Return the (x, y) coordinate for the center point of the cell that contains the specified text.  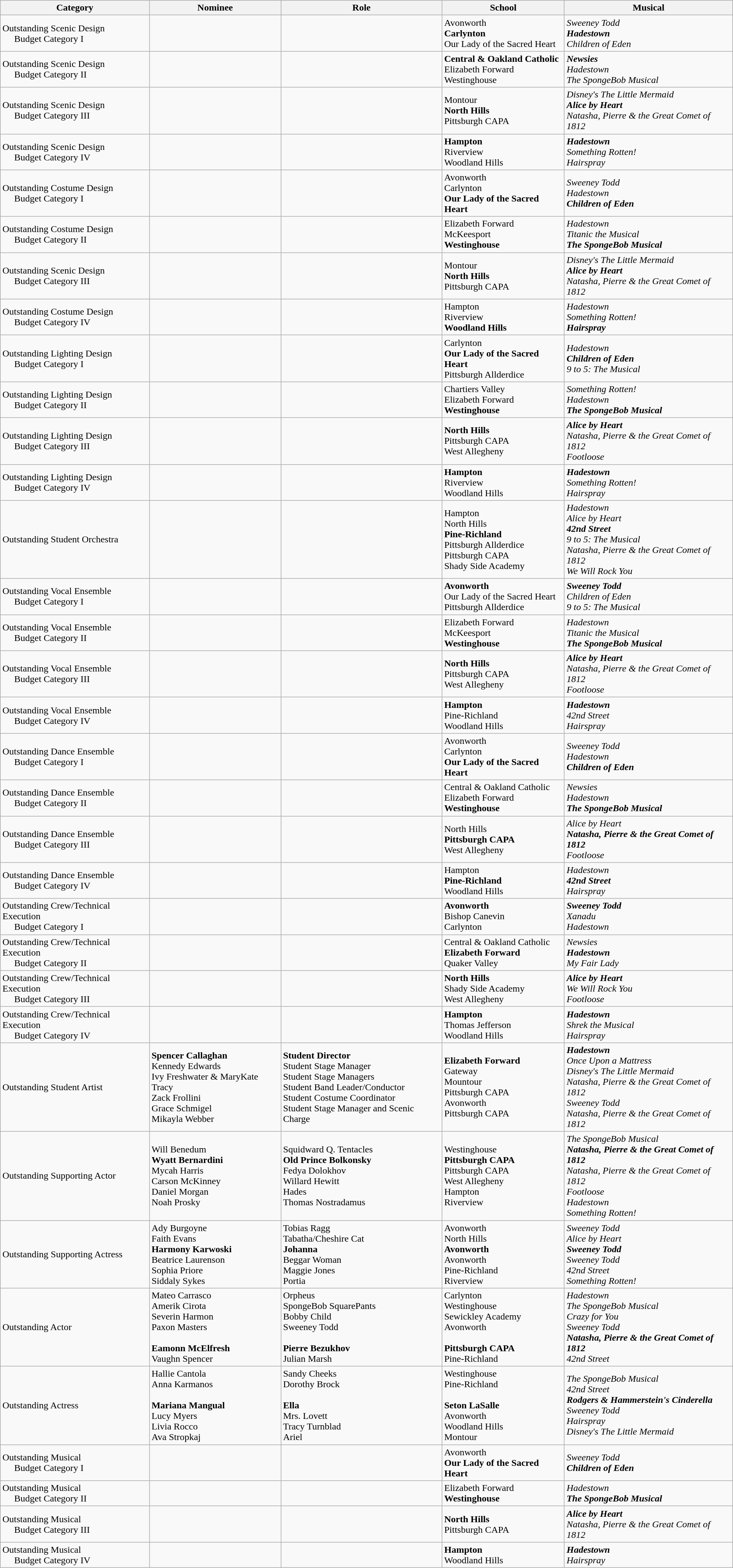
Outstanding Vocal Ensemble Budget Category I (75, 597)
Outstanding Musical Budget Category III (75, 1524)
Outstanding Student Orchestra (75, 540)
Outstanding Musical Budget Category II (75, 1493)
North HillsShady Side AcademyWest Allegheny (503, 988)
Will BenedumWyatt BernardiniMycah HarrisCarson McKinneyDaniel MorganNoah Prosky (215, 1176)
Elizabeth ForwardGatewayMountourPittsburgh CAPAAvonworthPittsburgh CAPA (503, 1087)
Sweeney ToddXanaduHadestown (648, 916)
HamptonThomas JeffersonWoodland Hills (503, 1024)
Sweeney ToddAlice by HeartSweeney ToddSweeney Todd42nd StreetSomething Rotten! (648, 1254)
HadestownThe SpongeBob MusicalCrazy for YouSweeney ToddNatasha, Pierre & the Great Comet of 181242nd Street (648, 1327)
CarlyntonOur Lady of the Sacred HeartPittsburgh Allderdice (503, 358)
AvonworthOur Lady of the Sacred HeartPittsburgh Allderdice (503, 597)
HadestownHairspray (648, 1555)
AvonworthBishop CanevinCarlynton (503, 916)
The SpongeBob MusicalNatasha, Pierre & the Great Comet of 1812Natasha, Pierre & the Great Comet of 1812FootlooseHadestownSomething Rotten! (648, 1176)
Outstanding Crew/Technical Execution Budget Category I (75, 916)
Outstanding Crew/Technical Execution Budget Category IV (75, 1024)
Outstanding Lighting Design Budget Category I (75, 358)
Outstanding Crew/Technical Execution Budget Category III (75, 988)
Mateo CarrascoAmerik CirotaSeverin HarmonPaxon MastersEamonn McElfreshVaughn Spencer (215, 1327)
Outstanding Dance Ensemble Budget Category I (75, 757)
WestinghousePine-RichlandSeton LaSalleAvonworthWoodland HillsMontour (503, 1406)
Outstanding Scenic Design Budget Category IV (75, 152)
Outstanding Costume Design Budget Category IV (75, 317)
HadestownShrek the MusicalHairspray (648, 1024)
Outstanding Actress (75, 1406)
WestinghousePittsburgh CAPAPittsburgh CAPAWest AlleghenyHamptonRiverview (503, 1176)
AvonworthNorth HillsAvonworthAvonworthPine-RichlandRiverview (503, 1254)
Outstanding Lighting Design Budget Category III (75, 441)
Sweeney ToddChildren of Eden (648, 1463)
Sweeney ToddChildren of Eden9 to 5: The Musical (648, 597)
Outstanding Supporting Actor (75, 1176)
CarlyntonWestinghouseSewickley AcademyAvonworthPittsburgh CAPAPine-Richland (503, 1327)
Outstanding Musical Budget Category I (75, 1463)
Tobias RaggTabatha/Cheshire CatJohannaBeggar WomanMaggie JonesPortia (361, 1254)
Outstanding Musical Budget Category IV (75, 1555)
Outstanding Student Artist (75, 1087)
Outstanding Supporting Actress (75, 1254)
School (503, 8)
Role (361, 8)
OrpheusSpongeBob SquarePantsBobby ChildSweeney ToddPierre BezukhovJulian Marsh (361, 1327)
Ady BurgoyneFaith EvansHarmony KarwoskiBeatrice LaurensonSophia PrioreSiddaly Sykes (215, 1254)
The SpongeBob Musical42nd StreetRodgers & Hammerstein's CinderellaSweeney ToddHairsprayDisney's The Little Mermaid (648, 1406)
Outstanding Dance Ensemble Budget Category IV (75, 880)
Alice by HeartWe Will Rock YouFootloose (648, 988)
Spencer CallaghanKennedy EdwardsIvy Freshwater & MaryKate TracyZack FrolliniGrace SchmigelMikayla Webber (215, 1087)
NewsiesHadestownMy Fair Lady (648, 952)
Nominee (215, 8)
Outstanding Dance Ensemble Budget Category III (75, 839)
AvonworthOur Lady of the Sacred Heart (503, 1463)
Elizabeth ForwardWestinghouse (503, 1493)
HadestownAlice by Heart42nd Street9 to 5: The MusicalNatasha, Pierre & the Great Comet of 1812We Will Rock You (648, 540)
Hallie CantolaAnna KarmanosMariana MangualLucy MyersLivia RoccoAva Stropkaj (215, 1406)
Outstanding Vocal Ensemble Budget Category IV (75, 715)
Outstanding Vocal Ensemble Budget Category III (75, 674)
Outstanding Lighting Design Budget Category II (75, 400)
North HillsPittsburgh CAPA (503, 1524)
Outstanding Crew/Technical Execution Budget Category II (75, 952)
Musical (648, 8)
Outstanding Costume Design Budget Category I (75, 193)
Outstanding Lighting Design Budget Category IV (75, 482)
Sandy CheeksDorothy BrockEllaMrs. LovettTracy TurnbladAriel (361, 1406)
HamptonWoodland Hills (503, 1555)
Outstanding Scenic Design Budget Category II (75, 69)
Outstanding Costume Design Budget Category II (75, 234)
Central & Oakland CatholicElizabeth ForwardQuaker Valley (503, 952)
HamptonNorth HillsPine-RichlandPittsburgh AllderdicePittsburgh CAPAShady Side Academy (503, 540)
Category (75, 8)
Outstanding Dance Ensemble Budget Category II (75, 798)
Alice by HeartNatasha, Pierre & the Great Comet of 1812 (648, 1524)
HadestownChildren of Eden9 to 5: The Musical (648, 358)
Squidward Q. TentaclesOld Prince BolkonskyFedya DolokhovWillard HewittHadesThomas Nostradamus (361, 1176)
Outstanding Scenic Design Budget Category I (75, 33)
Something Rotten!HadestownThe SpongeBob Musical (648, 400)
Outstanding Actor (75, 1327)
HadestownThe SpongeBob Musical (648, 1493)
Outstanding Vocal Ensemble Budget Category II (75, 633)
Chartiers ValleyElizabeth ForwardWestinghouse (503, 400)
